Capture the cell that displays the provided text and extract its (x, y) central coordinate. 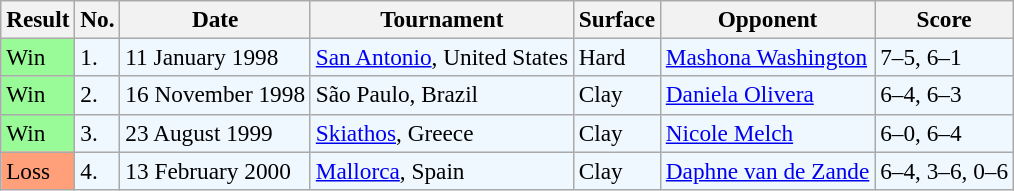
16 November 1998 (215, 95)
Nicole Melch (767, 133)
1. (98, 57)
Skiathos, Greece (442, 133)
Mashona Washington (767, 57)
Daniela Olivera (767, 95)
7–5, 6–1 (944, 57)
2. (98, 95)
Daphne van de Zande (767, 170)
Surface (616, 19)
6–0, 6–4 (944, 133)
6–4, 3–6, 0–6 (944, 170)
Score (944, 19)
4. (98, 170)
San Antonio, United States (442, 57)
Date (215, 19)
Loss (38, 170)
Mallorca, Spain (442, 170)
Hard (616, 57)
No. (98, 19)
13 February 2000 (215, 170)
11 January 1998 (215, 57)
Result (38, 19)
23 August 1999 (215, 133)
3. (98, 133)
Opponent (767, 19)
6–4, 6–3 (944, 95)
Tournament (442, 19)
São Paulo, Brazil (442, 95)
